Capture the cell that displays the provided text and extract its (X, Y) central coordinate. 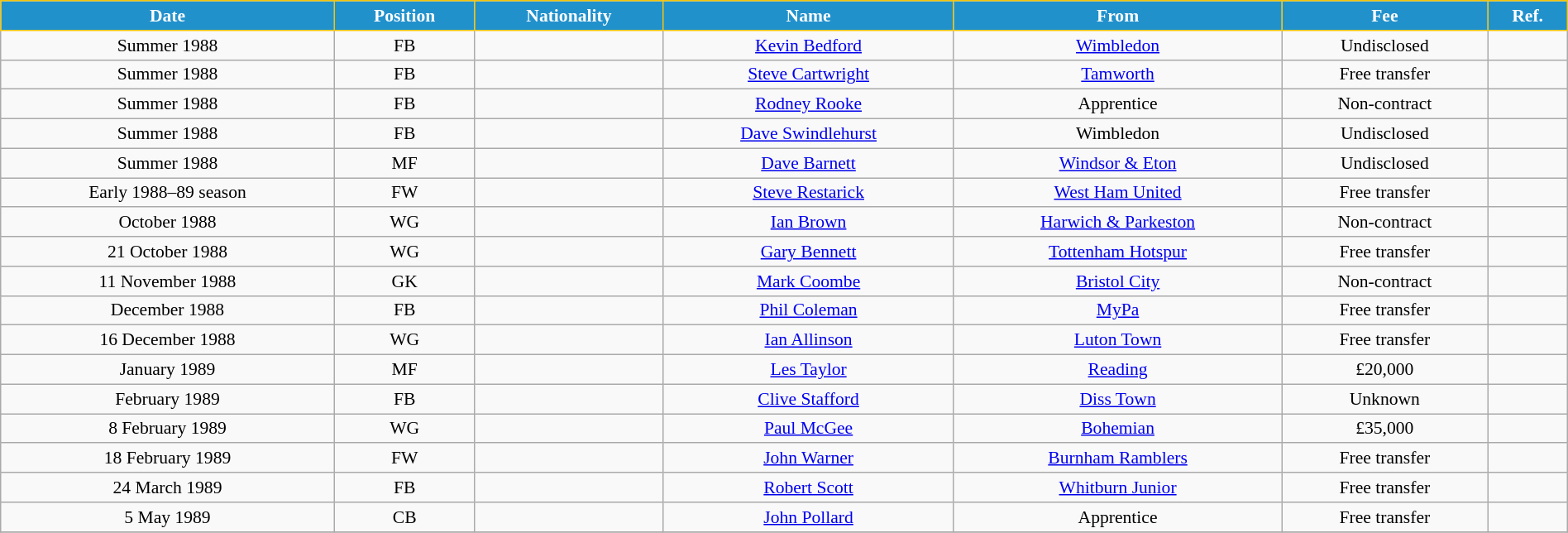
Mark Coombe (809, 281)
Dave Barnett (809, 163)
CB (404, 517)
5 May 1989 (168, 517)
Reading (1117, 370)
John Pollard (809, 517)
Kevin Bedford (809, 46)
Tottenham Hotspur (1117, 252)
Bohemian (1117, 429)
Fee (1384, 16)
October 1988 (168, 223)
Nationality (569, 16)
16 December 1988 (168, 340)
Robert Scott (809, 487)
John Warner (809, 459)
18 February 1989 (168, 459)
24 March 1989 (168, 487)
Rodney Rooke (809, 104)
Paul McGee (809, 429)
Ian Allinson (809, 340)
MyPa (1117, 310)
Dave Swindlehurst (809, 134)
West Ham United (1117, 193)
Windsor & Eton (1117, 163)
8 February 1989 (168, 429)
Gary Bennett (809, 252)
From (1117, 16)
11 November 1988 (168, 281)
Ian Brown (809, 223)
Les Taylor (809, 370)
Diss Town (1117, 399)
Tamworth (1117, 74)
Phil Coleman (809, 310)
Steve Cartwright (809, 74)
January 1989 (168, 370)
Name (809, 16)
Ref. (1527, 16)
Bristol City (1117, 281)
Whitburn Junior (1117, 487)
Clive Stafford (809, 399)
Position (404, 16)
December 1988 (168, 310)
Burnham Ramblers (1117, 459)
Unknown (1384, 399)
£35,000 (1384, 429)
Steve Restarick (809, 193)
Luton Town (1117, 340)
February 1989 (168, 399)
Harwich & Parkeston (1117, 223)
GK (404, 281)
£20,000 (1384, 370)
Early 1988–89 season (168, 193)
Date (168, 16)
21 October 1988 (168, 252)
